Output the [X, Y] coordinate of the center of the cell containing the given text.  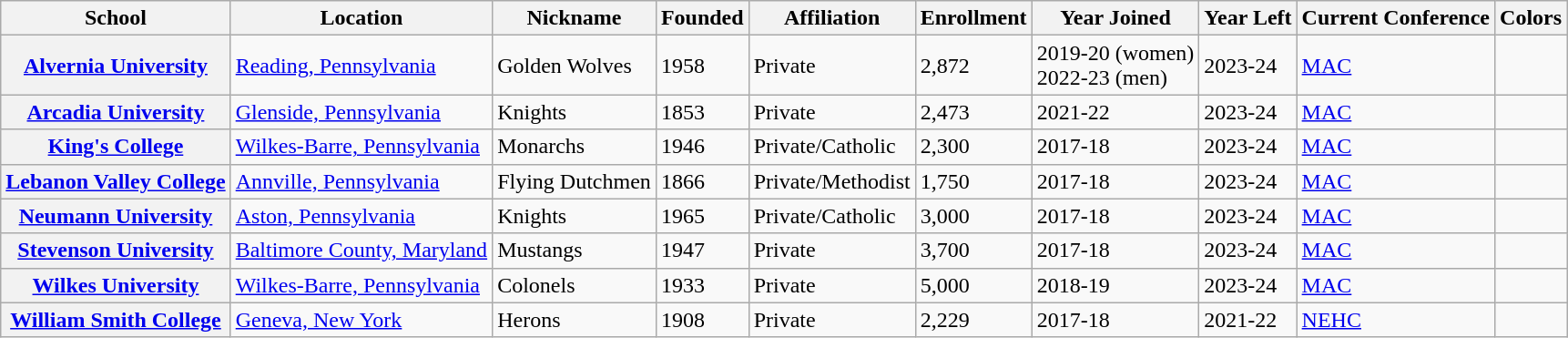
3,700 [973, 251]
1866 [702, 181]
Year Left [1247, 18]
Current Conference [1395, 18]
1958 [702, 66]
2,300 [973, 147]
Neumann University [116, 216]
Founded [702, 18]
Lebanon Valley College [116, 181]
2,229 [973, 320]
Colors [1532, 18]
1908 [702, 320]
Baltimore County, Maryland [361, 251]
Year Joined [1115, 18]
Alvernia University [116, 66]
5,000 [973, 285]
Herons [575, 320]
2,872 [973, 66]
Stevenson University [116, 251]
3,000 [973, 216]
Private/Methodist [832, 181]
1946 [702, 147]
Geneva, New York [361, 320]
Arcadia University [116, 112]
Monarchs [575, 147]
Reading, Pennsylvania [361, 66]
Location [361, 18]
Mustangs [575, 251]
2018-19 [1115, 285]
Affiliation [832, 18]
Glenside, Pennsylvania [361, 112]
1965 [702, 216]
Enrollment [973, 18]
King's College [116, 147]
William Smith College [116, 320]
Nickname [575, 18]
2019-20 (women)2022-23 (men) [1115, 66]
School [116, 18]
1947 [702, 251]
Wilkes University [116, 285]
1933 [702, 285]
Golden Wolves [575, 66]
1853 [702, 112]
Aston, Pennsylvania [361, 216]
2,473 [973, 112]
1,750 [973, 181]
NEHC [1395, 320]
Annville, Pennsylvania [361, 181]
Colonels [575, 285]
Flying Dutchmen [575, 181]
